Detect which cell encompasses the target text, then output its [X, Y] center coordinate. 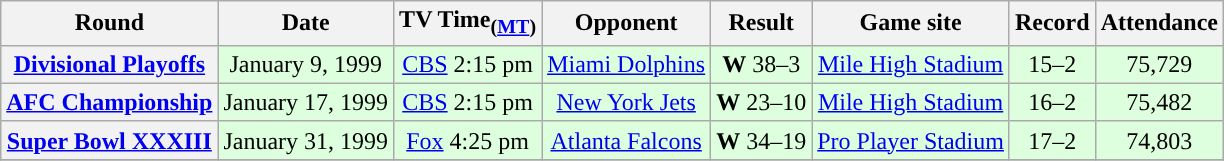
Opponent [626, 23]
16–2 [1052, 102]
75,482 [1159, 102]
Record [1052, 23]
Divisional Playoffs [110, 64]
Attendance [1159, 23]
W 38–3 [762, 64]
Super Bowl XXXIII [110, 140]
Pro Player Stadium [911, 140]
TV Time(MT) [468, 23]
15–2 [1052, 64]
January 9, 1999 [306, 64]
Game site [911, 23]
75,729 [1159, 64]
Miami Dolphins [626, 64]
AFC Championship [110, 102]
Round [110, 23]
W 34–19 [762, 140]
Atlanta Falcons [626, 140]
W 23–10 [762, 102]
Date [306, 23]
Fox 4:25 pm [468, 140]
Result [762, 23]
January 31, 1999 [306, 140]
January 17, 1999 [306, 102]
17–2 [1052, 140]
74,803 [1159, 140]
New York Jets [626, 102]
